Return the (x, y) coordinate for the center point of the cell that contains the specified text.  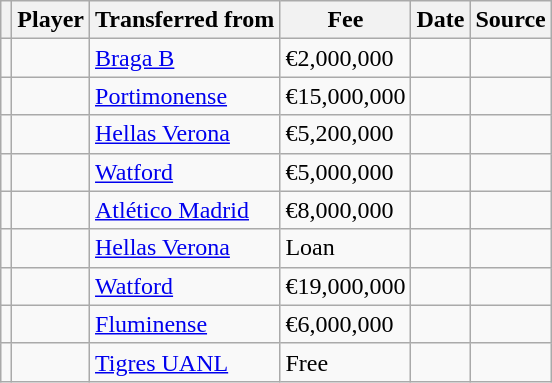
Free (346, 362)
Source (510, 20)
€6,000,000 (346, 324)
Transferred from (185, 20)
Portimonense (185, 96)
Loan (346, 248)
€8,000,000 (346, 210)
Braga B (185, 58)
€5,000,000 (346, 172)
€5,200,000 (346, 134)
€2,000,000 (346, 58)
Player (51, 20)
Date (440, 20)
Tigres UANL (185, 362)
€19,000,000 (346, 286)
Fluminense (185, 324)
Fee (346, 20)
€15,000,000 (346, 96)
Atlético Madrid (185, 210)
